Identify which cell holds the provided text, then report its [x, y] central coordinate. 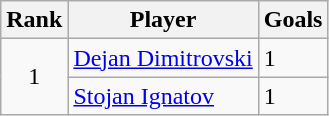
Player [163, 20]
Dejan Dimitrovski [163, 58]
Goals [293, 20]
Rank [34, 20]
Stojan Ignatov [163, 96]
